From the cell containing the given text, extract its center point as [X, Y] coordinate. 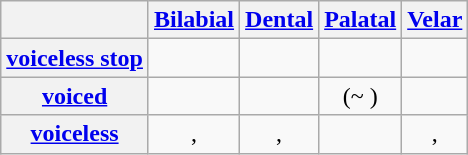
voiceless [75, 134]
Dental [280, 20]
voiced [75, 96]
Velar [435, 20]
Palatal [360, 20]
(~ ) [360, 96]
Bilabial [194, 20]
voiceless stop [75, 58]
